Find where the given text appears and provide that cell's center as [x, y] coordinate. 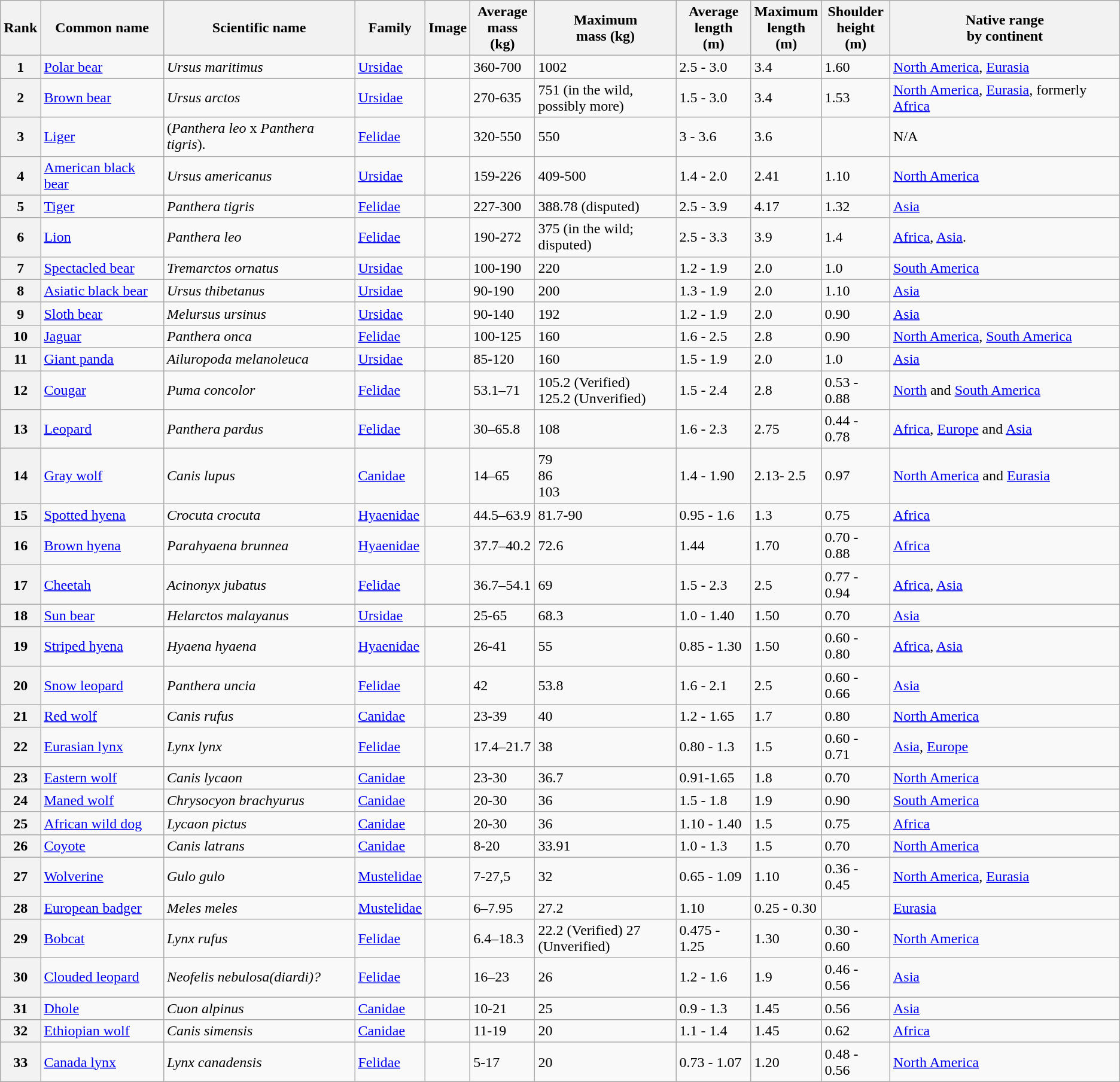
7986103 [605, 476]
19 [20, 646]
85-120 [503, 359]
Scientific name [259, 28]
0.60 - 0.71 [856, 746]
14–65 [503, 476]
10 [20, 336]
1.5 - 3.0 [713, 98]
0.475 - 1.25 [713, 939]
North America, South America [1005, 336]
North America, Eurasia, formerly Africa [1005, 98]
27 [20, 877]
22.2 (Verified) 27 (Unverified) [605, 939]
16 [20, 545]
Cuon alpinus [259, 1008]
Sloth bear [102, 313]
0.62 [856, 1031]
1.0 - 1.40 [713, 615]
Panthera uncia [259, 685]
0.56 [856, 1008]
Canis lupus [259, 476]
Canis rufus [259, 716]
1.6 - 2.3 [713, 429]
388.78 (disputed) [605, 206]
1.1 - 1.4 [713, 1031]
550 [605, 136]
1.2 - 1.6 [713, 977]
0.70 - 0.88 [856, 545]
Hyaena hyaena [259, 646]
Liger [102, 136]
29 [20, 939]
8 [20, 291]
Puma concolor [259, 390]
11-19 [503, 1031]
1.70 [786, 545]
Ursus maritimus [259, 67]
18 [20, 615]
Eurasia [1005, 907]
5 [20, 206]
1.8 [786, 778]
Lynx canadensis [259, 1062]
Lynx rufus [259, 939]
33.91 [605, 846]
Ursus arctos [259, 98]
72.6 [605, 545]
1.32 [856, 206]
American black bear [102, 176]
42 [503, 685]
Leopard [102, 429]
227-300 [503, 206]
320-550 [503, 136]
0.65 - 1.09 [713, 877]
105.2 (Verified)125.2 (Unverified) [605, 390]
1.4 - 2.0 [713, 176]
2.5 - 3.0 [713, 67]
Melursus ursinus [259, 313]
Acinonyx jubatus [259, 585]
30 [20, 977]
Neofelis nebulosa(diardi)? [259, 977]
0.36 - 0.45 [856, 877]
68.3 [605, 615]
0.44 - 0.78 [856, 429]
Chrysocyon brachyurus [259, 800]
5-17 [503, 1062]
25-65 [503, 615]
1.4 [856, 237]
1.10 - 1.40 [713, 823]
8-20 [503, 846]
Asia, Europe [1005, 746]
0.48 - 0.56 [856, 1062]
Clouded leopard [102, 977]
38 [605, 746]
Ursus americanus [259, 176]
0.97 [856, 476]
African wild dog [102, 823]
21 [20, 716]
1.3 - 1.9 [713, 291]
Canis lycaon [259, 778]
Native range by continent [1005, 28]
37.7–40.2 [503, 545]
53.1–71 [503, 390]
Panthera leo [259, 237]
Sun bear [102, 615]
Brown hyena [102, 545]
Maximummass (kg) [605, 28]
6 [20, 237]
44.5–63.9 [503, 515]
108 [605, 429]
Gray wolf [102, 476]
1.6 - 2.1 [713, 685]
0.60 - 0.66 [856, 685]
0.91-1.65 [713, 778]
13 [20, 429]
2.5 - 3.9 [713, 206]
Ailuropoda melanoleuca [259, 359]
0.30 - 0.60 [856, 939]
6.4–18.3 [503, 939]
1.53 [856, 98]
2.75 [786, 429]
1.4 - 1.90 [713, 476]
90-190 [503, 291]
190-272 [503, 237]
1.7 [786, 716]
1.5 - 2.4 [713, 390]
Polar bear [102, 67]
17.4–21.7 [503, 746]
0.46 - 0.56 [856, 977]
Image [448, 28]
4 [20, 176]
90-140 [503, 313]
69 [605, 585]
N/A [1005, 136]
33 [20, 1062]
Cougar [102, 390]
27.2 [605, 907]
Snow leopard [102, 685]
Ethiopian wolf [102, 1031]
1.5 - 2.3 [713, 585]
Jaguar [102, 336]
15 [20, 515]
Canis simensis [259, 1031]
17 [20, 585]
409-500 [605, 176]
Rank [20, 28]
Lynx lynx [259, 746]
0.77 - 0.94 [856, 585]
9 [20, 313]
40 [605, 716]
Tiger [102, 206]
3 - 3.6 [713, 136]
Spotted hyena [102, 515]
European badger [102, 907]
4.17 [786, 206]
Panthera onca [259, 336]
Africa, Asia. [1005, 237]
0.95 - 1.6 [713, 515]
Eurasian lynx [102, 746]
7-27,5 [503, 877]
220 [605, 268]
Gulo gulo [259, 877]
Canada lynx [102, 1062]
159-226 [503, 176]
1.2 - 1.65 [713, 716]
Family [390, 28]
1.60 [856, 67]
Cheetah [102, 585]
2 [20, 98]
2.41 [786, 176]
Ursus thibetanus [259, 291]
2.13- 2.5 [786, 476]
Bobcat [102, 939]
Tremarctos ornatus [259, 268]
270-635 [503, 98]
36.7–54.1 [503, 585]
53.8 [605, 685]
Panthera pardus [259, 429]
1.30 [786, 939]
Maximumlength(m) [786, 28]
Canis latrans [259, 846]
1.6 - 2.5 [713, 336]
0.80 - 1.3 [713, 746]
Lycaon pictus [259, 823]
10-21 [503, 1008]
0.80 [856, 716]
0.25 - 0.30 [786, 907]
0.85 - 1.30 [713, 646]
2.5 - 3.3 [713, 237]
16–23 [503, 977]
100-125 [503, 336]
Asiatic black bear [102, 291]
Africa, Europe and Asia [1005, 429]
12 [20, 390]
1 [20, 67]
Eastern wolf [102, 778]
26-41 [503, 646]
Lion [102, 237]
Giant panda [102, 359]
36.7 [605, 778]
14 [20, 476]
360-700 [503, 67]
3.6 [786, 136]
55 [605, 646]
Striped hyena [102, 646]
(Panthera leo x Panthera tigris). [259, 136]
31 [20, 1008]
100-190 [503, 268]
1.44 [713, 545]
Maned wolf [102, 800]
Common name [102, 28]
23-30 [503, 778]
North America and Eurasia [1005, 476]
24 [20, 800]
3 [20, 136]
751 (in the wild, possibly more) [605, 98]
23 [20, 778]
28 [20, 907]
North and South America [1005, 390]
1.5 - 1.9 [713, 359]
Helarctos malayanus [259, 615]
22 [20, 746]
375 (in the wild; disputed) [605, 237]
7 [20, 268]
Averagelength(m) [713, 28]
11 [20, 359]
6–7.95 [503, 907]
1.3 [786, 515]
Dhole [102, 1008]
81.7-90 [605, 515]
200 [605, 291]
0.60 - 0.80 [856, 646]
1.5 - 1.8 [713, 800]
Meles meles [259, 907]
Shoulderheight(m) [856, 28]
Red wolf [102, 716]
1.0 - 1.3 [713, 846]
Spectacled bear [102, 268]
Averagemass (kg) [503, 28]
192 [605, 313]
0.9 - 1.3 [713, 1008]
0.53 - 0.88 [856, 390]
3.9 [786, 237]
Panthera tigris [259, 206]
Parahyaena brunnea [259, 545]
Coyote [102, 846]
30–65.8 [503, 429]
Brown bear [102, 98]
Crocuta crocuta [259, 515]
0.73 - 1.07 [713, 1062]
Wolverine [102, 877]
1002 [605, 67]
23-39 [503, 716]
1.20 [786, 1062]
